Extract the [X, Y] coordinate from the center of the cell holding the provided text.  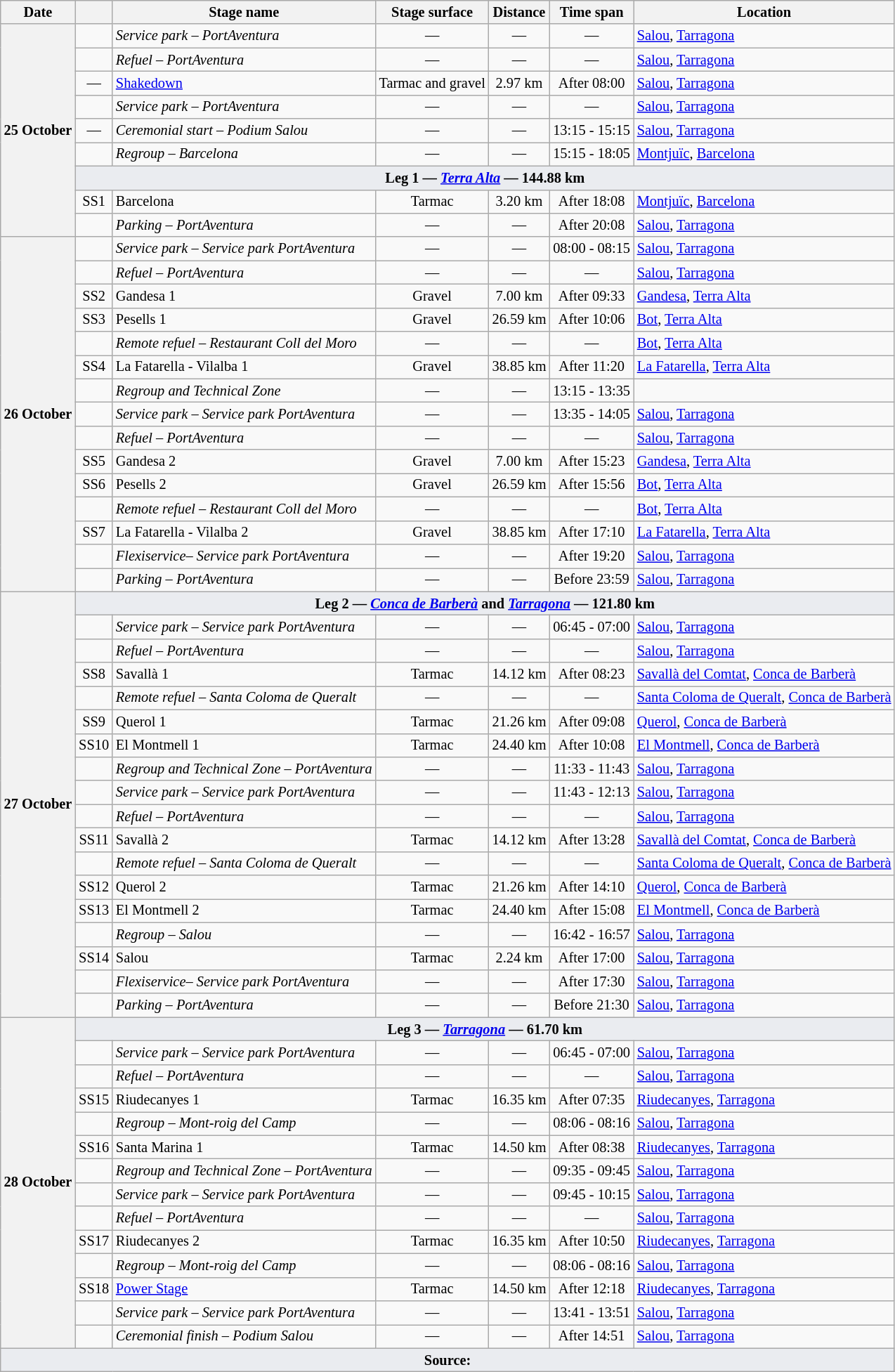
Regroup – Salou [244, 934]
Ceremonial start – Podium Salou [244, 131]
Pesells 1 [244, 320]
After 15:23 [592, 462]
El Montmell 2 [244, 910]
SS5 [94, 462]
09:35 - 09:45 [592, 1171]
SS1 [94, 202]
La Fatarella - Vilalba 1 [244, 367]
Riudecanyes 2 [244, 1241]
After 08:00 [592, 83]
SS9 [94, 721]
28 October [38, 1183]
SS13 [94, 910]
Salou [244, 958]
Before 23:59 [592, 580]
2.97 km [520, 83]
27 October [38, 804]
25 October [38, 131]
Gandesa 2 [244, 462]
Regroup and Technical Zone [244, 391]
Leg 1 — Terra Alta — 144.88 km [485, 178]
SS14 [94, 958]
Querol 1 [244, 721]
Savallà 1 [244, 674]
Power Stage [244, 1289]
11:43 - 12:13 [592, 792]
After 14:51 [592, 1336]
After 18:08 [592, 202]
SS10 [94, 745]
Leg 3 — Tarragona — 61.70 km [485, 1029]
SS16 [94, 1147]
13:15 - 13:35 [592, 391]
SS4 [94, 367]
26 October [38, 414]
After 19:20 [592, 556]
After 17:10 [592, 533]
Date [38, 12]
Tarmac and gravel [433, 83]
Savallà 2 [244, 839]
SS8 [94, 674]
Shakedown [244, 83]
Stage surface [433, 12]
Time span [592, 12]
After 10:08 [592, 745]
After 20:08 [592, 225]
SS17 [94, 1241]
After 15:08 [592, 910]
SS3 [94, 320]
Location [764, 12]
SS2 [94, 296]
Source: [448, 1360]
After 09:08 [592, 721]
Querol 2 [244, 887]
Ceremonial finish – Podium Salou [244, 1336]
15:15 - 18:05 [592, 154]
Barcelona [244, 202]
After 09:33 [592, 296]
13:35 - 14:05 [592, 414]
08:00 - 08:15 [592, 249]
3.20 km [520, 202]
2.24 km [520, 958]
Gandesa 1 [244, 296]
After 08:23 [592, 674]
La Fatarella - Vilalba 2 [244, 533]
13:41 - 13:51 [592, 1312]
After 10:50 [592, 1241]
16:42 - 16:57 [592, 934]
After 10:06 [592, 320]
SS6 [94, 485]
SS11 [94, 839]
After 15:56 [592, 485]
After 12:18 [592, 1289]
Santa Marina 1 [244, 1147]
Before 21:30 [592, 1005]
After 14:10 [592, 887]
After 11:20 [592, 367]
SS7 [94, 533]
After 17:30 [592, 981]
09:45 - 10:15 [592, 1194]
Distance [520, 12]
11:33 - 11:43 [592, 769]
SS18 [94, 1289]
After 07:35 [592, 1100]
El Montmell 1 [244, 745]
SS12 [94, 887]
13:15 - 15:15 [592, 131]
Riudecanyes 1 [244, 1100]
Regroup – Barcelona [244, 154]
Leg 2 — Conca de Barberà and Tarragona — 121.80 km [485, 603]
After 08:38 [592, 1147]
Pesells 2 [244, 485]
After 13:28 [592, 839]
After 17:00 [592, 958]
Stage name [244, 12]
SS15 [94, 1100]
